Capture the cell that displays the provided text and extract its (X, Y) central coordinate. 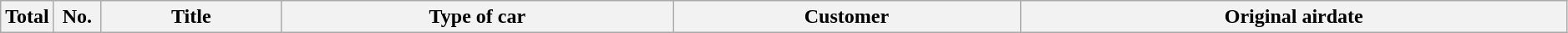
Type of car (477, 17)
Customer (847, 17)
No. (77, 17)
Original airdate (1293, 17)
Total (28, 17)
Title (190, 17)
